Detect which cell encompasses the target text, then output its (x, y) center coordinate. 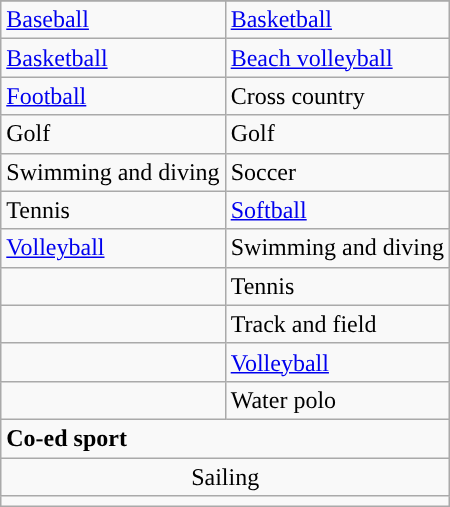
Football (113, 96)
Softball (337, 210)
Sailing (226, 477)
Baseball (113, 20)
Co-ed sport (226, 438)
Water polo (337, 400)
Beach volleyball (337, 58)
Soccer (337, 172)
Cross country (337, 96)
Track and field (337, 324)
